Determine the [x, y] coordinate at the center of the cell enclosing the given text.  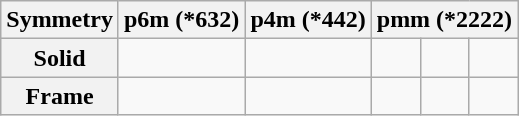
p4m (*442) [308, 20]
Solid [60, 58]
Symmetry [60, 20]
p6m (*632) [181, 20]
pmm (*2222) [444, 20]
Frame [60, 96]
